For the text-containing cell, return its midpoint in (X, Y) coordinate format. 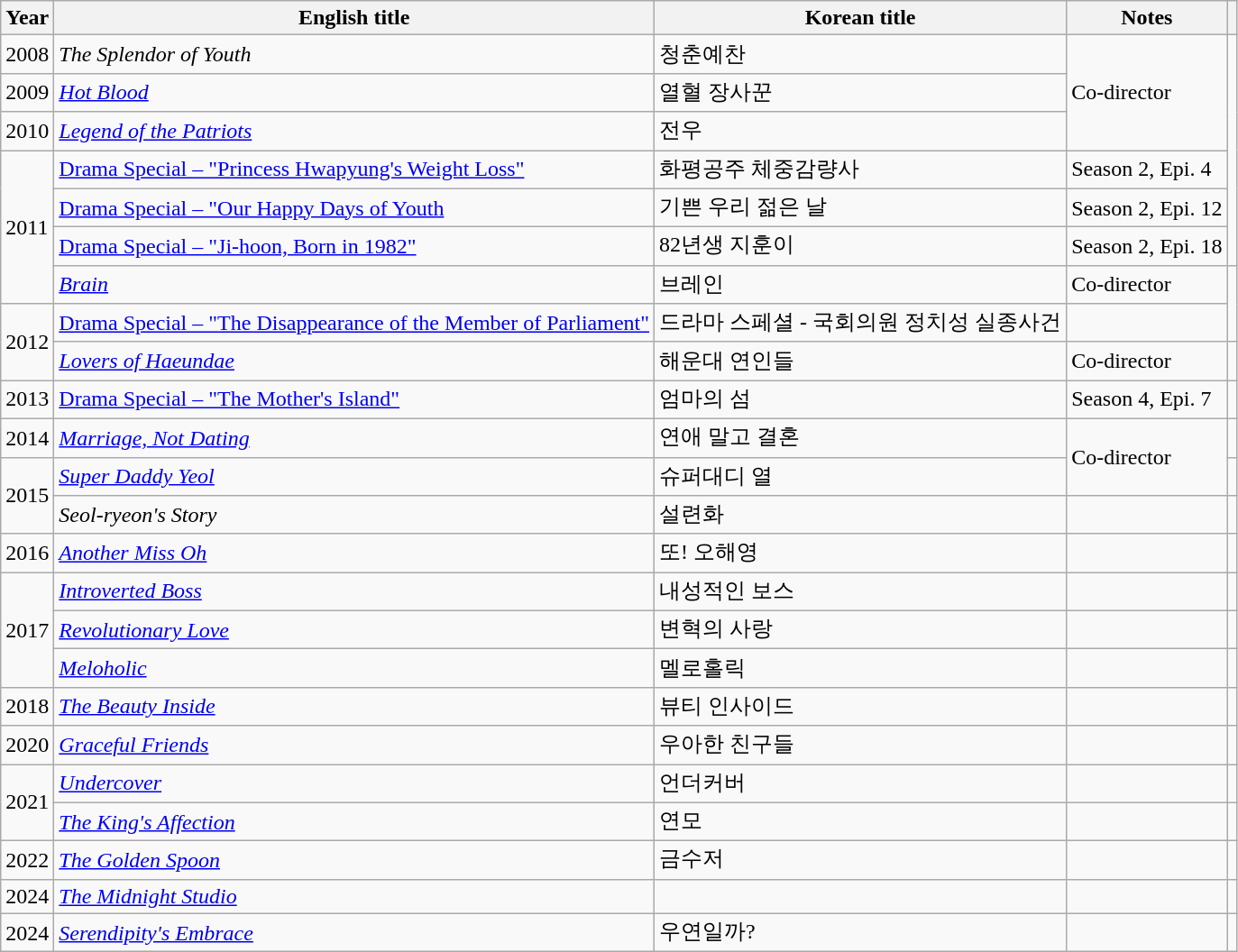
2012 (27, 343)
Drama Special – "Ji-hoon, Born in 1982" (354, 247)
Notes (1147, 18)
Introverted Boss (354, 591)
또! 오해영 (860, 554)
2020 (27, 745)
Revolutionary Love (354, 629)
슈퍼대디 열 (860, 476)
우아한 친구들 (860, 745)
The King's Affection (354, 822)
Season 2, Epi. 12 (1147, 207)
우연일까? (860, 932)
열혈 장사꾼 (860, 92)
Season 2, Epi. 18 (1147, 247)
브레인 (860, 285)
전우 (860, 132)
2016 (27, 554)
2010 (27, 132)
Brain (354, 285)
Drama Special – "Our Happy Days of Youth (354, 207)
The Splendor of Youth (354, 54)
2013 (27, 400)
화평공주 체중감량사 (860, 169)
Season 2, Epi. 4 (1147, 169)
2018 (27, 707)
Undercover (354, 784)
내성적인 보스 (860, 591)
Drama Special – "The Mother's Island" (354, 400)
2009 (27, 92)
2022 (27, 860)
Super Daddy Yeol (354, 476)
Korean title (860, 18)
뷰티 인사이드 (860, 707)
2011 (27, 226)
The Golden Spoon (354, 860)
연모 (860, 822)
Graceful Friends (354, 745)
The Beauty Inside (354, 707)
연애 말고 결혼 (860, 438)
Drama Special – "Princess Hwapyung's Weight Loss" (354, 169)
Legend of the Patriots (354, 132)
The Midnight Studio (354, 896)
금수저 (860, 860)
Meloholic (354, 669)
설련화 (860, 516)
2015 (27, 496)
기쁜 우리 젊은 날 (860, 207)
해운대 연인들 (860, 361)
82년생 지훈이 (860, 247)
드라마 스페셜 - 국회의원 정치성 실종사건 (860, 323)
변혁의 사랑 (860, 629)
Seol-ryeon's Story (354, 516)
Marriage, Not Dating (354, 438)
멜로홀릭 (860, 669)
Drama Special – "The Disappearance of the Member of Parliament" (354, 323)
Season 4, Epi. 7 (1147, 400)
2017 (27, 630)
2008 (27, 54)
Serendipity's Embrace (354, 932)
언더커버 (860, 784)
Hot Blood (354, 92)
엄마의 섬 (860, 400)
English title (354, 18)
2014 (27, 438)
Year (27, 18)
청춘예찬 (860, 54)
Another Miss Oh (354, 554)
2021 (27, 802)
Lovers of Haeundae (354, 361)
